Locate the cell with the specified text and output its [X, Y] center coordinate. 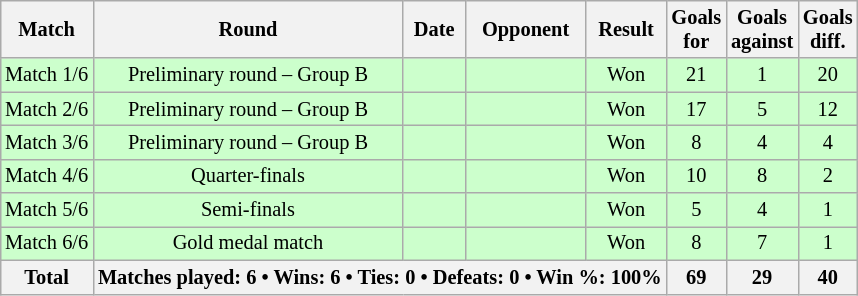
20 [828, 75]
Gold medal match [248, 243]
Result [626, 29]
2 [828, 176]
Match 1/6 [46, 75]
Semi-finals [248, 210]
29 [762, 277]
21 [697, 75]
Match 4/6 [46, 176]
Round [248, 29]
12 [828, 109]
Matches played: 6 • Wins: 6 • Ties: 0 • Defeats: 0 • Win %: 100% [380, 277]
10 [697, 176]
Goalsdiff. [828, 29]
69 [697, 277]
Match 2/6 [46, 109]
40 [828, 277]
Match 3/6 [46, 142]
Goalsfor [697, 29]
Match 6/6 [46, 243]
Goalsagainst [762, 29]
Quarter-finals [248, 176]
Match 5/6 [46, 210]
Match [46, 29]
Opponent [525, 29]
7 [762, 243]
Date [434, 29]
17 [697, 109]
Total [46, 277]
